Detect which cell encompasses the target text, then output its [x, y] center coordinate. 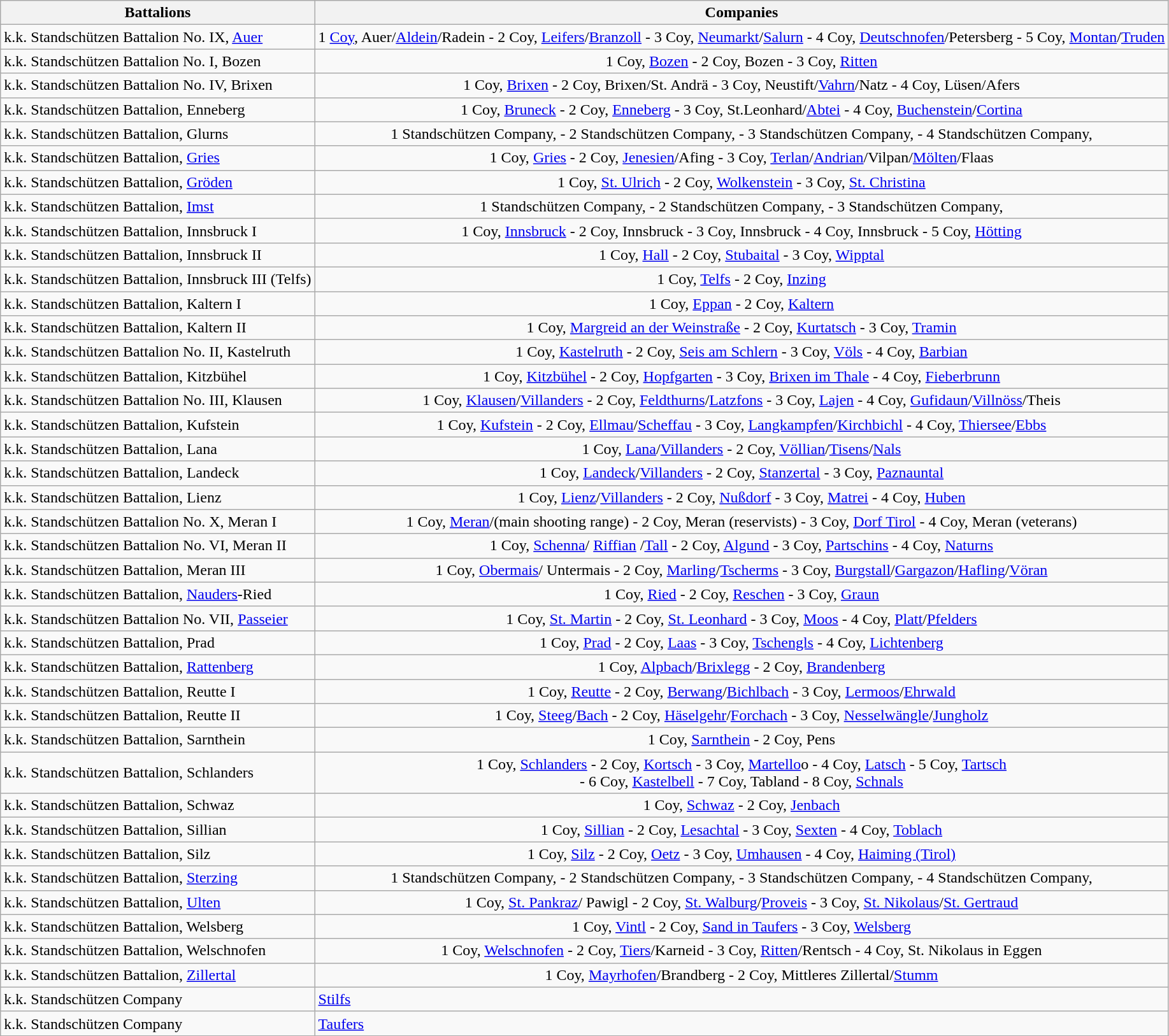
1 Coy, Alpbach/Brixlegg - 2 Coy, Brandenberg [742, 667]
1 Coy, Vintl - 2 Coy, Sand in Taufers - 3 Coy, Welsberg [742, 926]
1 Coy, Silz - 2 Coy, Oetz - 3 Coy, Umhausen - 4 Coy, Haiming (Tirol) [742, 854]
k.k. Standschützen Battalion No. VII, Passeier [158, 618]
1 Coy, St. Ulrich - 2 Coy, Wolkenstein - 3 Coy, St. Christina [742, 182]
k.k. Standschützen Battalion, Lana [158, 449]
k.k. Standschützen Battalion, Schlanders [158, 773]
k.k. Standschützen Battalion No. I, Bozen [158, 61]
k.k. Standschützen Battalion, Kufstein [158, 425]
1 Coy, Hall - 2 Coy, Stubaital - 3 Coy, Wipptal [742, 255]
k.k. Standschützen Battalion, Ulten [158, 902]
k.k. Standschützen Battalion, Nauders-Ried [158, 594]
1 Coy, Landeck/Villanders - 2 Coy, Stanzertal - 3 Coy, Paznauntal [742, 473]
k.k. Standschützen Battalion, Sterzing [158, 878]
k.k. Standschützen Battalion, Prad [158, 642]
1 Coy, St. Pankraz/ Pawigl - 2 Coy, St. Walburg/Proveis - 3 Coy, St. Nikolaus/St. Gertraud [742, 902]
1 Coy, Sillian - 2 Coy, Lesachtal - 3 Coy, Sexten - 4 Coy, Toblach [742, 830]
k.k. Standschützen Battalion, Welsberg [158, 926]
1 Coy, Schwaz - 2 Coy, Jenbach [742, 805]
1 Coy, Telfs - 2 Coy, Inzing [742, 279]
1 Standschützen Company, - 2 Standschützen Company, - 3 Standschützen Company, [742, 206]
k.k. Standschützen Battalion, Innsbruck III (Telfs) [158, 279]
1 Coy, Auer/Aldein/Radein - 2 Coy, Leifers/Branzoll - 3 Coy, Neumarkt/Salurn - 4 Coy, Deutschnofen/Petersberg - 5 Coy, Montan/Truden [742, 37]
k.k. Standschützen Battalion No. III, Klausen [158, 401]
1 Coy, Ried - 2 Coy, Reschen - 3 Coy, Graun [742, 594]
1 Coy, Sarnthein - 2 Coy, Pens [742, 740]
Stilfs [742, 999]
1 Coy, Brixen - 2 Coy, Brixen/St. Andrä - 3 Coy, Neustift/Vahrn/Natz - 4 Coy, Lüsen/Afers [742, 85]
1 Coy, Kastelruth - 2 Coy, Seis am Schlern - 3 Coy, Völs - 4 Coy, Barbian [742, 352]
1 Coy, Margreid an der Weinstraße - 2 Coy, Kurtatsch - 3 Coy, Tramin [742, 328]
1 Coy, Meran/(main shooting range) - 2 Coy, Meran (reservists) - 3 Coy, Dorf Tirol - 4 Coy, Meran (veterans) [742, 522]
1 Coy, St. Martin - 2 Coy, St. Leonhard - 3 Coy, Moos - 4 Coy, Platt/Pfelders [742, 618]
1 Coy, Lana/Villanders - 2 Coy, Völlian/Tisens/Nals [742, 449]
k.k. Standschützen Battalion, Kaltern II [158, 328]
k.k. Standschützen Battalion, Reutte II [158, 716]
k.k. Standschützen Battalion, Enneberg [158, 110]
1 Coy, Gries - 2 Coy, Jenesien/Afing - 3 Coy, Terlan/Andrian/Vilpan/Mölten/Flaas [742, 158]
k.k. Standschützen Battalion, Zillertal [158, 975]
k.k. Standschützen Battalion, Schwaz [158, 805]
1 Coy, Reutte - 2 Coy, Berwang/Bichlbach - 3 Coy, Lermoos/Ehrwald [742, 691]
k.k. Standschützen Battalion, Silz [158, 854]
k.k. Standschützen Battalion No. X, Meran I [158, 522]
k.k. Standschützen Battalion, Glurns [158, 134]
k.k. Standschützen Battalion, Gries [158, 158]
Taufers [742, 1023]
k.k. Standschützen Battalion, Sarnthein [158, 740]
1 Coy, Kufstein - 2 Coy, Ellmau/Scheffau - 3 Coy, Langkampfen/Kirchbichl - 4 Coy, Thiersee/Ebbs [742, 425]
k.k. Standschützen Battalion, Imst [158, 206]
1 Coy, Obermais/ Untermais - 2 Coy, Marling/Tscherms - 3 Coy, Burgstall/Gargazon/Hafling/Vöran [742, 570]
k.k. Standschützen Battalion, Sillian [158, 830]
1 Coy, Mayrhofen/Brandberg - 2 Coy, Mittleres Zillertal/Stumm [742, 975]
1 Coy, Bruneck - 2 Coy, Enneberg - 3 Coy, St.Leonhard/Abtei - 4 Coy, Buchenstein/Cortina [742, 110]
k.k. Standschützen Battalion, Innsbruck II [158, 255]
k.k. Standschützen Battalion, Meran III [158, 570]
1 Coy, Klausen/Villanders - 2 Coy, Feldthurns/Latzfons - 3 Coy, Lajen - 4 Coy, Gufidaun/Villnöss/Theis [742, 401]
1 Coy, Steeg/Bach - 2 Coy, Häselgehr/Forchach - 3 Coy, Nesselwängle/Jungholz [742, 716]
1 Coy, Welschnofen - 2 Coy, Tiers/Karneid - 3 Coy, Ritten/Rentsch - 4 Coy, St. Nikolaus in Eggen [742, 951]
k.k. Standschützen Battalion, Welschnofen [158, 951]
k.k. Standschützen Battalion, Innsbruck I [158, 231]
k.k. Standschützen Battalion, Kitzbühel [158, 376]
k.k. Standschützen Battalion, Lienz [158, 497]
1 Coy, Schlanders - 2 Coy, Kortsch - 3 Coy, Martelloo - 4 Coy, Latsch - 5 Coy, Tartsch - 6 Coy, Kastelbell - 7 Coy, Tabland - 8 Coy, Schnals [742, 773]
1 Coy, Kitzbühel - 2 Coy, Hopfgarten - 3 Coy, Brixen im Thale - 4 Coy, Fieberbrunn [742, 376]
k.k. Standschützen Battalion, Landeck [158, 473]
k.k. Standschützen Battalion No. II, Kastelruth [158, 352]
k.k. Standschützen Battalion, Kaltern I [158, 304]
Battalions [158, 13]
k.k. Standschützen Battalion No. VI, Meran II [158, 546]
k.k. Standschützen Battalion, Rattenberg [158, 667]
1 Coy, Schenna/ Riffian /Tall - 2 Coy, Algund - 3 Coy, Partschins - 4 Coy, Naturns [742, 546]
1 Coy, Innsbruck - 2 Coy, Innsbruck - 3 Coy, Innsbruck - 4 Coy, Innsbruck - 5 Coy, Hötting [742, 231]
1 Coy, Eppan - 2 Coy, Kaltern [742, 304]
k.k. Standschützen Battalion No. IV, Brixen [158, 85]
1 Coy, Lienz/Villanders - 2 Coy, Nußdorf - 3 Coy, Matrei - 4 Coy, Huben [742, 497]
k.k. Standschützen Battalion No. IX, Auer [158, 37]
1 Coy, Bozen - 2 Coy, Bozen - 3 Coy, Ritten [742, 61]
k.k. Standschützen Battalion, Reutte I [158, 691]
1 Coy, Prad - 2 Coy, Laas - 3 Coy, Tschengls - 4 Coy, Lichtenberg [742, 642]
k.k. Standschützen Battalion, Gröden [158, 182]
Companies [742, 13]
